Locate the cell with the specified text and output its [X, Y] center coordinate. 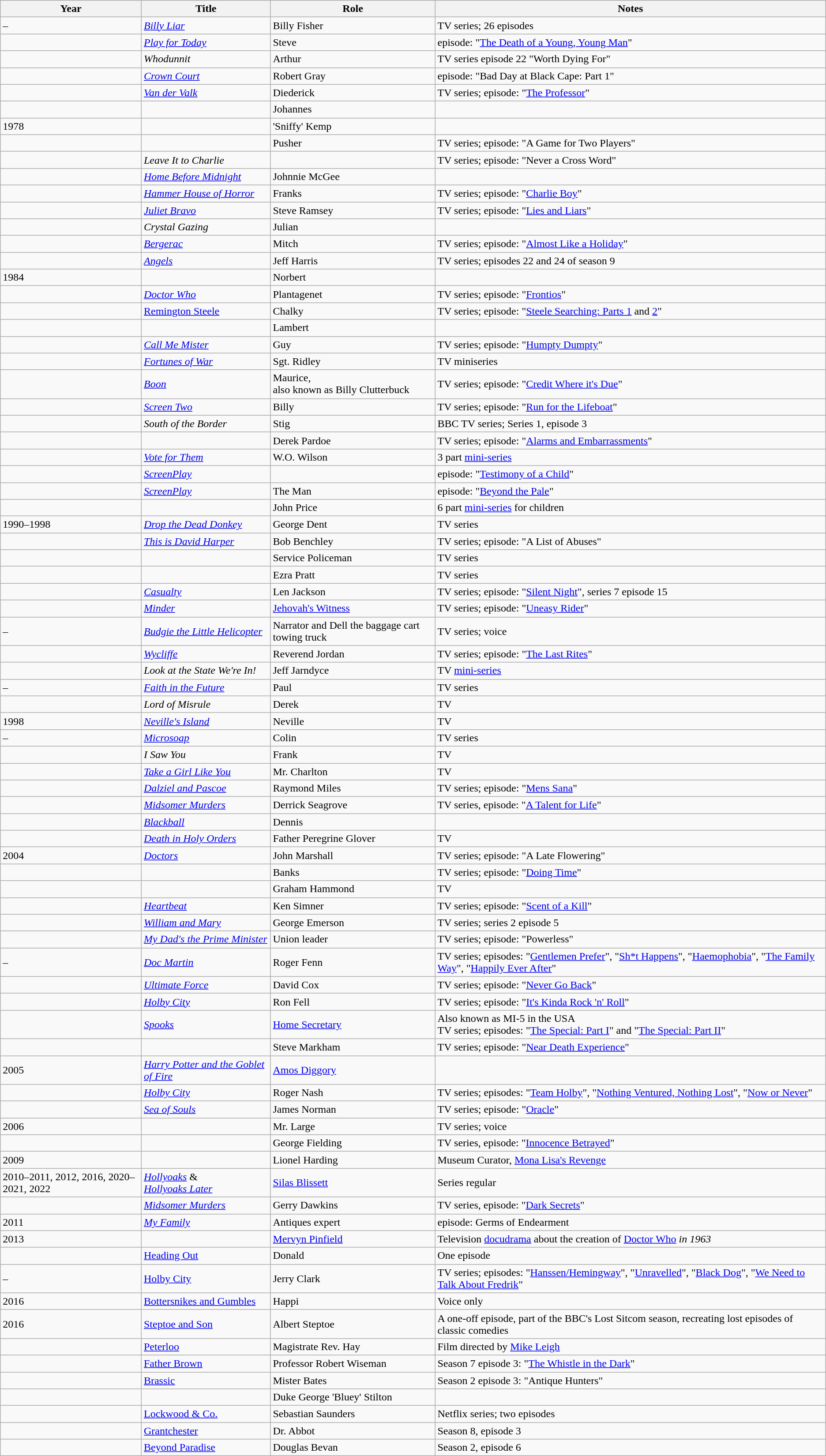
Ezra Pratt [353, 575]
Arthur [353, 59]
TV series; series 2 episode 5 [630, 923]
Crown Court [206, 76]
Professor Robert Wiseman [353, 1363]
Father Brown [206, 1363]
William and Mary [206, 923]
Crystal Gazing [206, 227]
Jerry Clark [353, 1279]
TV series; episode: "Powerless" [630, 939]
W.O. Wilson [353, 457]
Boon [206, 384]
TV series; episode: "The Professor" [630, 93]
TV series; episodes: "Team Holby", "Nothing Ventured, Nothing Lost", "Now or Never" [630, 1093]
Hollyoaks & Hollyoaks Later [206, 1182]
George Dent [353, 525]
Peterloo [206, 1347]
3 part mini-series [630, 457]
TV mini-series [630, 671]
TV series; episode: "Frontios" [630, 294]
TV series, episode: "Dark Secrets" [630, 1205]
Julian [353, 227]
Title [206, 9]
Steve Markham [353, 1047]
Minder [206, 608]
James Norman [353, 1110]
Wycliffe [206, 654]
Chalky [353, 311]
Silas Blissett [353, 1182]
2006 [71, 1126]
Sea of Souls [206, 1110]
Season 7 episode 3: "The Whistle in the Dark" [630, 1363]
TV series; episode: "Near Death Experience" [630, 1047]
Mitch [353, 244]
Doctors [206, 856]
episode: "Bad Day at Black Cape: Part 1" [630, 76]
TV series; episode: "Alarms and Embarrassments" [630, 440]
Juliet Bravo [206, 210]
Robert Gray [353, 76]
1978 [71, 126]
Diederick [353, 93]
'Sniffy' Kemp [353, 126]
Steve [353, 42]
Amos Diggory [353, 1069]
Roger Nash [353, 1093]
Johnnie McGee [353, 176]
Ken Simner [353, 906]
TV series; episodes: "Gentlemen Prefer", "Sh*t Happens", "Haemophobia", "The Family Way", "Happily Ever After" [630, 962]
Year [71, 9]
Drop the Dead Donkey [206, 525]
Film directed by Mike Leigh [630, 1347]
TV series; episode: "Credit Where it's Due" [630, 384]
TV series; episode: "Silent Night", series 7 episode 15 [630, 592]
George Fielding [353, 1143]
Ron Fell [353, 1002]
Derrick Seagrove [353, 805]
Season 8, episode 3 [630, 1431]
TV series; episode: "Steele Searching: Parts 1 and 2" [630, 311]
Steptoe and Son [206, 1324]
Norbert [353, 278]
Paul [353, 687]
Reverend Jordan [353, 654]
Netflix series; two episodes [630, 1414]
Whodunnit [206, 59]
Plantagenet [353, 294]
John Marshall [353, 856]
1984 [71, 278]
episode: Germs of Endearment [630, 1222]
Take a Girl Like You [206, 772]
TV series; episode: "Mens Sana" [630, 788]
TV series; episode: "Oracle" [630, 1110]
Screen Two [206, 407]
I Saw You [206, 754]
Grantchester [206, 1431]
Fortunes of War [206, 361]
Mister Bates [353, 1381]
Bottersnikes and Gumbles [206, 1301]
Notes [630, 9]
TV series; episode: "The Last Rites" [630, 654]
Microsoap [206, 738]
Casualty [206, 592]
Doctor Who [206, 294]
One episode [630, 1256]
Spooks [206, 1024]
Father Peregrine Glover [353, 839]
Lord of Misrule [206, 704]
TV series; episodes 22 and 24 of season 9 [630, 261]
Franks [353, 193]
TV series; episode: "It's Kinda Rock 'n' Roll" [630, 1002]
TV series; episode: "Almost Like a Holiday" [630, 244]
Angels [206, 261]
Derek [353, 704]
A one-off episode, part of the BBC's Lost Sitcom season, recreating lost episodes of classic comedies [630, 1324]
Magistrate Rev. Hay [353, 1347]
South of the Border [206, 424]
Colin [353, 738]
Lockwood & Co. [206, 1414]
TV series; episode: "A List of Abuses" [630, 541]
2013 [71, 1239]
Jeff Harris [353, 261]
My Dad's the Prime Minister [206, 939]
Blackball [206, 822]
2005 [71, 1069]
Death in Holy Orders [206, 839]
TV series; episode: "Humpty Dumpty" [630, 345]
Happi [353, 1301]
Service Policeman [353, 558]
Ultimate Force [206, 985]
Albert Steptoe [353, 1324]
TV series; episode: "Scent of a Kill" [630, 906]
TV series; episode: "Uneasy Rider" [630, 608]
This is David Harper [206, 541]
TV series; episode: "Charlie Boy" [630, 193]
John Price [353, 508]
Beyond Paradise [206, 1448]
TV series; episode: "Lies and Liars" [630, 210]
Graham Hammond [353, 889]
Hammer House of Horror [206, 193]
Season 2 episode 3: "Antique Hunters" [630, 1381]
Van der Valk [206, 93]
Narrator and Dell the baggage cart towing truck [353, 631]
Role [353, 9]
Billy [353, 407]
TV series; episode: "A Game for Two Players" [630, 143]
The Man [353, 491]
Television docudrama about the creation of Doctor Who in 1963 [630, 1239]
Remington Steele [206, 311]
Bergerac [206, 244]
Sgt. Ridley [353, 361]
Neville [353, 721]
Brassic [206, 1381]
Series regular [630, 1182]
2009 [71, 1160]
Faith in the Future [206, 687]
Harry Potter and the Goblet of Fire [206, 1069]
Lambert [353, 328]
Frank [353, 754]
Vote for Them [206, 457]
Roger Fenn [353, 962]
David Cox [353, 985]
1998 [71, 721]
Mr. Large [353, 1126]
Home Secretary [353, 1024]
Sebastian Saunders [353, 1414]
Doc Martin [206, 962]
Billy Fisher [353, 26]
Play for Today [206, 42]
George Emerson [353, 923]
2011 [71, 1222]
Donald [353, 1256]
Leave It to Charlie [206, 160]
TV series; 26 episodes [630, 26]
Heading Out [206, 1256]
6 part mini-series for children [630, 508]
Banks [353, 872]
Home Before Midnight [206, 176]
TV series; episode: "Run for the Lifeboat" [630, 407]
Billy Liar [206, 26]
Johannes [353, 109]
Maurice, also known as Billy Clutterbuck [353, 384]
Neville's Island [206, 721]
episode: "Testimony of a Child" [630, 474]
Pusher [353, 143]
Museum Curator, Mona Lisa's Revenge [630, 1160]
Dr. Abbot [353, 1431]
Budgie the Little Helicopter [206, 631]
My Family [206, 1222]
Season 2, episode 6 [630, 1448]
Jeff Jarndyce [353, 671]
TV series, episode: "A Talent for Life" [630, 805]
Mervyn Pinfield [353, 1239]
TV series; episode: "Never a Cross Word" [630, 160]
Douglas Bevan [353, 1448]
TV series, episode: "Innocence Betrayed" [630, 1143]
TV series episode 22 "Worth Dying For" [630, 59]
1990–1998 [71, 525]
Gerry Dawkins [353, 1205]
Heartbeat [206, 906]
Dennis [353, 822]
Len Jackson [353, 592]
Duke George 'Bluey' Stilton [353, 1397]
Derek Pardoe [353, 440]
TV series; episode: "Never Go Back" [630, 985]
Voice only [630, 1301]
Also known as MI-5 in the USATV series; episodes: "The Special: Part I" and "The Special: Part II" [630, 1024]
Dalziel and Pascoe [206, 788]
Steve Ramsey [353, 210]
Raymond Miles [353, 788]
Union leader [353, 939]
TV miniseries [630, 361]
episode: "Beyond the Pale" [630, 491]
TV series; episode: "Doing Time" [630, 872]
Mr. Charlton [353, 772]
Guy [353, 345]
Jehovah's Witness [353, 608]
Look at the State We're In! [206, 671]
TV series; episode: "A Late Flowering" [630, 856]
2004 [71, 856]
BBC TV series; Series 1, episode 3 [630, 424]
Call Me Mister [206, 345]
TV series; episodes: "Hanssen/Hemingway", "Unravelled", "Black Dog", "We Need to Talk About Fredrik" [630, 1279]
Bob Benchley [353, 541]
Antiques expert [353, 1222]
Lionel Harding [353, 1160]
episode: "The Death of a Young, Young Man" [630, 42]
Stig [353, 424]
2010–2011, 2012, 2016, 2020–2021, 2022 [71, 1182]
